Extract the [X, Y] coordinate from the center of the cell holding the provided text.  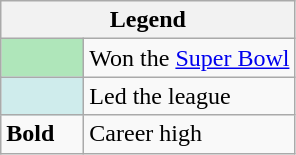
Career high [190, 134]
Won the Super Bowl [190, 58]
Bold [42, 134]
Led the league [190, 96]
Legend [148, 20]
